Extract the (X, Y) coordinate from the center of the cell holding the provided text.  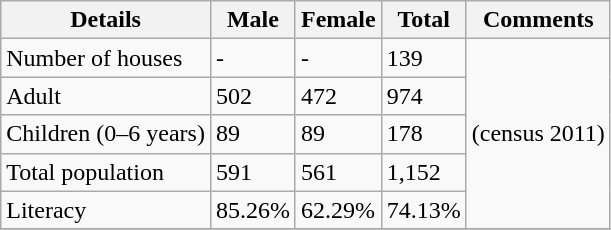
591 (252, 172)
Total population (106, 172)
Total (424, 20)
Literacy (106, 210)
178 (424, 134)
Male (252, 20)
974 (424, 96)
502 (252, 96)
Female (338, 20)
Children (0–6 years) (106, 134)
85.26% (252, 210)
Comments (538, 20)
1,152 (424, 172)
472 (338, 96)
62.29% (338, 210)
Adult (106, 96)
139 (424, 58)
74.13% (424, 210)
561 (338, 172)
Details (106, 20)
Number of houses (106, 58)
(census 2011) (538, 134)
